Pinpoint the cell where the given text exists, returning its [X, Y] midpoint coordinate. 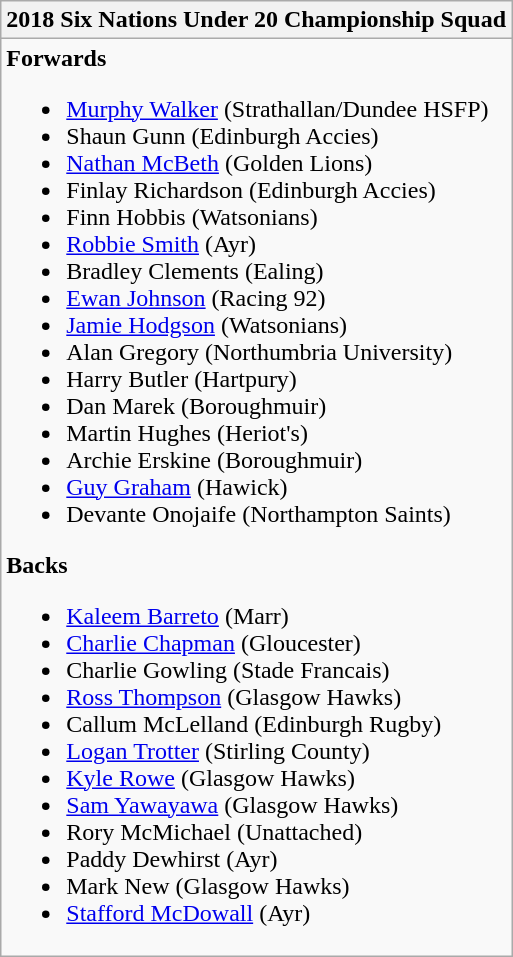
2018 Six Nations Under 20 Championship Squad [256, 20]
